Identify which cell holds the provided text, then report its (X, Y) central coordinate. 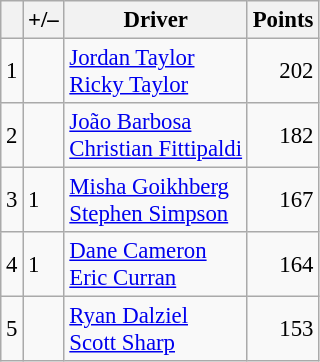
Misha Goikhberg Stephen Simpson (156, 200)
153 (282, 330)
+/– (44, 20)
4 (12, 264)
2 (12, 136)
164 (282, 264)
167 (282, 200)
Driver (156, 20)
Dane Cameron Eric Curran (156, 264)
João Barbosa Christian Fittipaldi (156, 136)
5 (12, 330)
202 (282, 72)
182 (282, 136)
Jordan Taylor Ricky Taylor (156, 72)
3 (12, 200)
Points (282, 20)
Ryan Dalziel Scott Sharp (156, 330)
